Detect which cell encompasses the target text, then output its [X, Y] center coordinate. 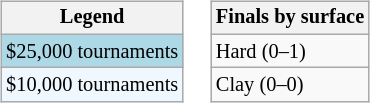
Clay (0–0) [290, 85]
$25,000 tournaments [92, 51]
$10,000 tournaments [92, 85]
Hard (0–1) [290, 51]
Finals by surface [290, 18]
Legend [92, 18]
